Find where the given text appears and provide that cell's center as [X, Y] coordinate. 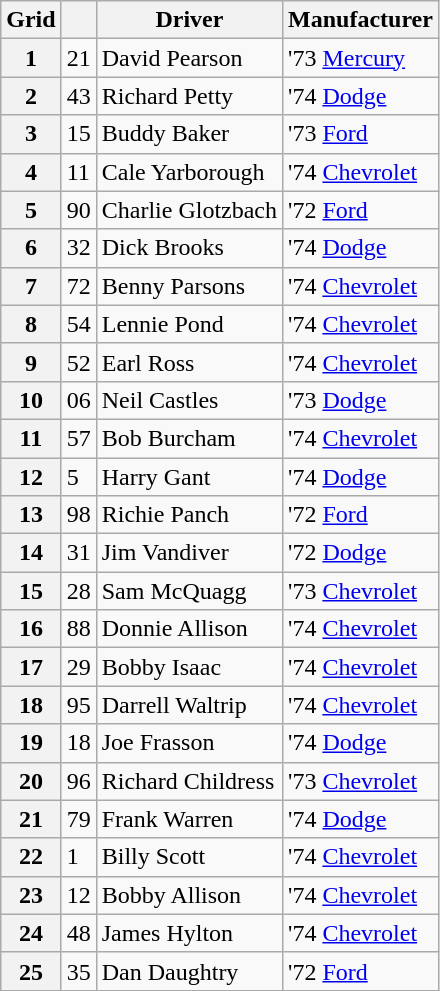
31 [78, 553]
Bobby Allison [189, 895]
19 [31, 743]
James Hylton [189, 933]
98 [78, 515]
'73 Dodge [361, 400]
Jim Vandiver [189, 553]
Donnie Allison [189, 629]
Manufacturer [361, 20]
7 [31, 286]
29 [78, 667]
52 [78, 362]
06 [78, 400]
22 [31, 857]
Richie Panch [189, 515]
9 [31, 362]
Charlie Glotzbach [189, 210]
95 [78, 705]
Driver [189, 20]
Cale Yarborough [189, 172]
10 [31, 400]
32 [78, 248]
54 [78, 324]
Bobby Isaac [189, 667]
2 [31, 96]
'73 Mercury [361, 58]
Bob Burcham [189, 438]
17 [31, 667]
13 [31, 515]
48 [78, 933]
43 [78, 96]
Richard Childress [189, 781]
Buddy Baker [189, 134]
Joe Frasson [189, 743]
Billy Scott [189, 857]
Neil Castles [189, 400]
Richard Petty [189, 96]
57 [78, 438]
Benny Parsons [189, 286]
3 [31, 134]
79 [78, 819]
'73 Ford [361, 134]
Dick Brooks [189, 248]
David Pearson [189, 58]
Sam McQuagg [189, 591]
8 [31, 324]
88 [78, 629]
'72 Dodge [361, 553]
Earl Ross [189, 362]
Lennie Pond [189, 324]
35 [78, 971]
Grid [31, 20]
6 [31, 248]
4 [31, 172]
Darrell Waltrip [189, 705]
90 [78, 210]
23 [31, 895]
96 [78, 781]
14 [31, 553]
25 [31, 971]
72 [78, 286]
16 [31, 629]
Dan Daughtry [189, 971]
20 [31, 781]
Harry Gant [189, 477]
28 [78, 591]
Frank Warren [189, 819]
24 [31, 933]
